Return the [x, y] coordinate for the center point of the cell that contains the specified text.  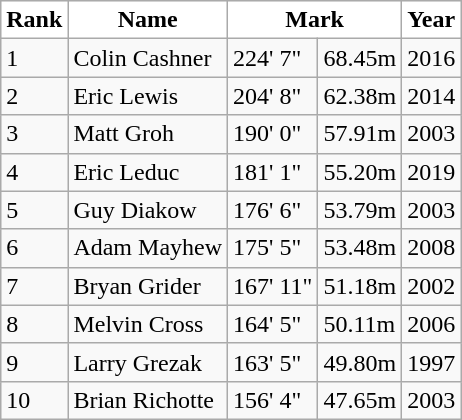
176' 6" [273, 210]
9 [34, 362]
55.20m [360, 172]
5 [34, 210]
Rank [34, 20]
Melvin Cross [148, 324]
204' 8" [273, 96]
2 [34, 96]
Eric Lewis [148, 96]
53.48m [360, 248]
Mark [315, 20]
Eric Leduc [148, 172]
8 [34, 324]
1 [34, 58]
Adam Mayhew [148, 248]
2002 [432, 286]
181' 1" [273, 172]
10 [34, 400]
53.79m [360, 210]
3 [34, 134]
167' 11" [273, 286]
62.38m [360, 96]
2016 [432, 58]
7 [34, 286]
Larry Grezak [148, 362]
50.11m [360, 324]
1997 [432, 362]
2014 [432, 96]
2019 [432, 172]
Year [432, 20]
51.18m [360, 286]
2008 [432, 248]
49.80m [360, 362]
Colin Cashner [148, 58]
Bryan Grider [148, 286]
156' 4" [273, 400]
47.65m [360, 400]
57.91m [360, 134]
175' 5" [273, 248]
164' 5" [273, 324]
Name [148, 20]
Matt Groh [148, 134]
4 [34, 172]
163' 5" [273, 362]
190' 0" [273, 134]
6 [34, 248]
224' 7" [273, 58]
2006 [432, 324]
68.45m [360, 58]
Brian Richotte [148, 400]
Guy Diakow [148, 210]
